Return (X, Y) of the center of cell containing provided text 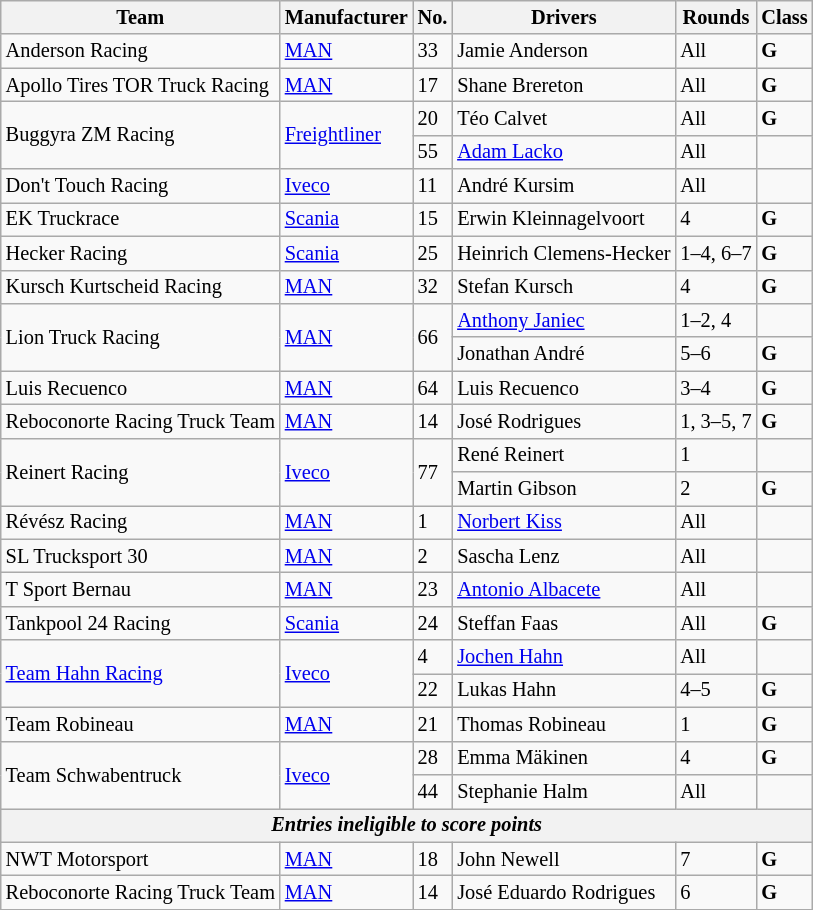
3–4 (716, 388)
Emma Mäkinen (564, 758)
NWT Motorsport (140, 859)
44 (433, 791)
18 (433, 859)
Team (140, 17)
Lion Truck Racing (140, 336)
Lukas Hahn (564, 690)
Drivers (564, 17)
77 (433, 472)
Stephanie Halm (564, 791)
33 (433, 51)
Tankpool 24 Racing (140, 623)
22 (433, 690)
Shane Brereton (564, 85)
Heinrich Clemens-Hecker (564, 253)
17 (433, 85)
SL Trucksport 30 (140, 556)
T Sport Bernau (140, 589)
Norbert Kiss (564, 522)
23 (433, 589)
Buggyra ZM Racing (140, 134)
1–4, 6–7 (716, 253)
Entries ineligible to score points (407, 825)
EK Truckrace (140, 219)
55 (433, 152)
20 (433, 118)
7 (716, 859)
32 (433, 287)
Anderson Racing (140, 51)
Jochen Hahn (564, 657)
28 (433, 758)
Steffan Faas (564, 623)
4–5 (716, 690)
Antonio Albacete (564, 589)
1, 3–5, 7 (716, 421)
Téo Calvet (564, 118)
Adam Lacko (564, 152)
64 (433, 388)
Sascha Lenz (564, 556)
5–6 (716, 354)
24 (433, 623)
6 (716, 892)
Stefan Kursch (564, 287)
André Kursim (564, 186)
Team Robineau (140, 724)
Kursch Kurtscheid Racing (140, 287)
Thomas Robineau (564, 724)
25 (433, 253)
Team Hahn Racing (140, 674)
Class (784, 17)
John Newell (564, 859)
Anthony Janiec (564, 320)
Révész Racing (140, 522)
Hecker Racing (140, 253)
Freightliner (346, 134)
José Eduardo Rodrigues (564, 892)
21 (433, 724)
Rounds (716, 17)
Apollo Tires TOR Truck Racing (140, 85)
José Rodrigues (564, 421)
Martin Gibson (564, 489)
Reinert Racing (140, 472)
René Reinert (564, 455)
Jamie Anderson (564, 51)
Manufacturer (346, 17)
Erwin Kleinnagelvoort (564, 219)
11 (433, 186)
No. (433, 17)
1–2, 4 (716, 320)
Jonathan André (564, 354)
66 (433, 336)
Team Schwabentruck (140, 774)
15 (433, 219)
Don't Touch Racing (140, 186)
